Extract the (x, y) coordinate from the center of the cell holding the provided text.  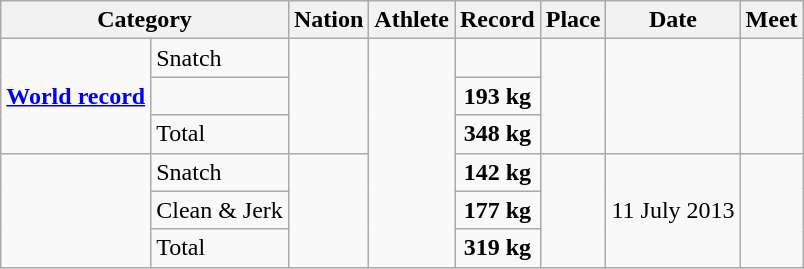
Category (145, 20)
193 kg (497, 96)
Meet (772, 20)
142 kg (497, 172)
348 kg (497, 134)
Clean & Jerk (220, 210)
177 kg (497, 210)
World record (76, 96)
Place (573, 20)
Date (673, 20)
319 kg (497, 248)
11 July 2013 (673, 210)
Athlete (412, 20)
Record (497, 20)
Nation (328, 20)
